Search for the cell housing the specified text and yield its (x, y) center coordinate. 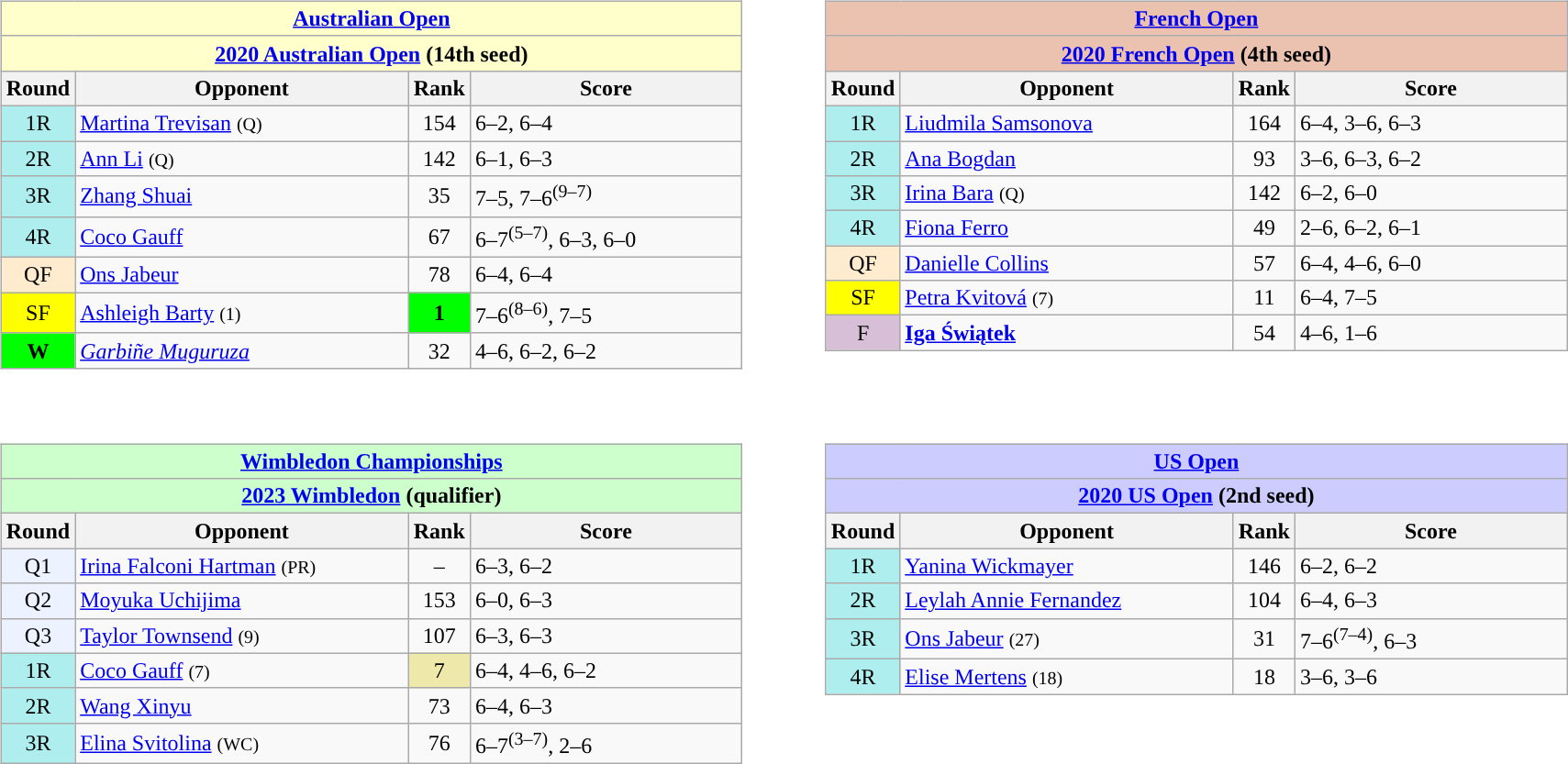
6–4, 4–6, 6–0 (1430, 263)
Irina Falconi Hartman (PR) (242, 566)
164 (1264, 123)
Fiona Ferro (1067, 228)
6–2, 6–4 (606, 123)
3–6, 3–6 (1430, 677)
Taylor Townsend (9) (242, 636)
146 (1264, 566)
US Open (1196, 461)
Liudmila Samsonova (1067, 123)
11 (1264, 298)
W (38, 350)
35 (439, 196)
Elise Mertens (18) (1067, 677)
Martina Trevisan (Q) (242, 123)
6–3, 6–3 (606, 636)
Q2 (38, 601)
Ann Li (Q) (242, 159)
French Open (1196, 18)
104 (1264, 601)
Irina Bara (Q) (1067, 194)
153 (439, 601)
F (862, 333)
107 (439, 636)
Ons Jabeur (242, 275)
Danielle Collins (1067, 263)
7–6(8–6), 7–5 (606, 314)
Coco Gauff (7) (242, 670)
76 (439, 743)
31 (1264, 638)
Q1 (38, 566)
32 (439, 350)
78 (439, 275)
6–7(3–7), 2–6 (606, 743)
6–4, 4–6, 6–2 (606, 670)
6–2, 6–2 (1430, 566)
57 (1264, 263)
Iga Świątek (1067, 333)
Australian Open (371, 18)
93 (1264, 159)
7–5, 7–6(9–7) (606, 196)
54 (1264, 333)
4–6, 6–2, 6–2 (606, 350)
Leylah Annie Fernandez (1067, 601)
Ana Bogdan (1067, 159)
1 (439, 314)
4–6, 1–6 (1430, 333)
7–6(7–4), 6–3 (1430, 638)
6–1, 6–3 (606, 159)
Wimbledon Championships (371, 461)
6–7(5–7), 6–3, 6–0 (606, 237)
Garbiñe Muguruza (242, 350)
73 (439, 705)
7 (439, 670)
6–4, 3–6, 6–3 (1430, 123)
Yanina Wickmayer (1067, 566)
49 (1264, 228)
Petra Kvitová (7) (1067, 298)
Coco Gauff (242, 237)
Ashleigh Barty (1) (242, 314)
2–6, 6–2, 6–1 (1430, 228)
2020 French Open (4th seed) (1196, 53)
6–3, 6–2 (606, 566)
Moyuka Uchijima (242, 601)
– (439, 566)
Wang Xinyu (242, 705)
Q3 (38, 636)
18 (1264, 677)
67 (439, 237)
6–4, 7–5 (1430, 298)
6–4, 6–4 (606, 275)
Elina Svitolina (WC) (242, 743)
2020 US Open (2nd seed) (1196, 496)
6–0, 6–3 (606, 601)
2023 Wimbledon (qualifier) (371, 496)
2020 Australian Open (14th seed) (371, 53)
3–6, 6–3, 6–2 (1430, 159)
Ons Jabeur (27) (1067, 638)
154 (439, 123)
6–2, 6–0 (1430, 194)
Zhang Shuai (242, 196)
